Scan for the cell matching the given text and deliver its (x, y) coordinate at center. 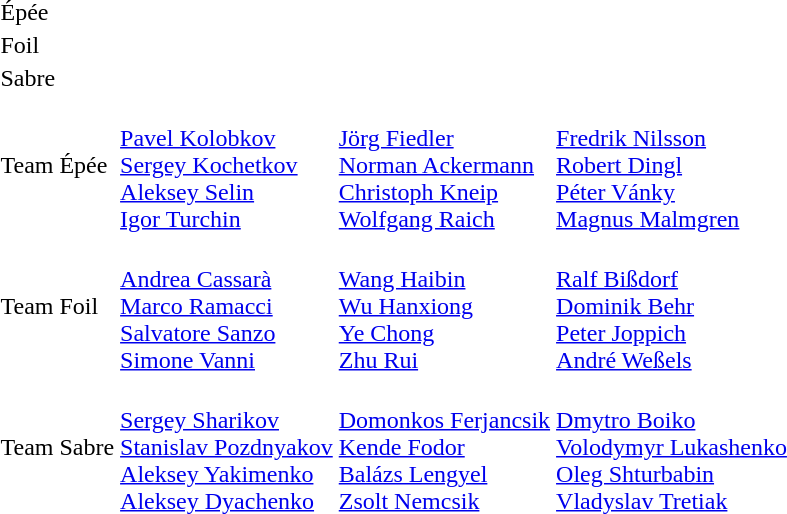
Pavel KolobkovSergey KochetkovAleksey SelinIgor Turchin (227, 165)
Jörg FiedlerNorman AckermannChristoph KneipWolfgang Raich (444, 165)
Andrea CassaràMarco RamacciSalvatore SanzoSimone Vanni (227, 306)
Wang HaibinWu HanxiongYe ChongZhu Rui (444, 306)
